Identify which cell holds the provided text, then report its [X, Y] central coordinate. 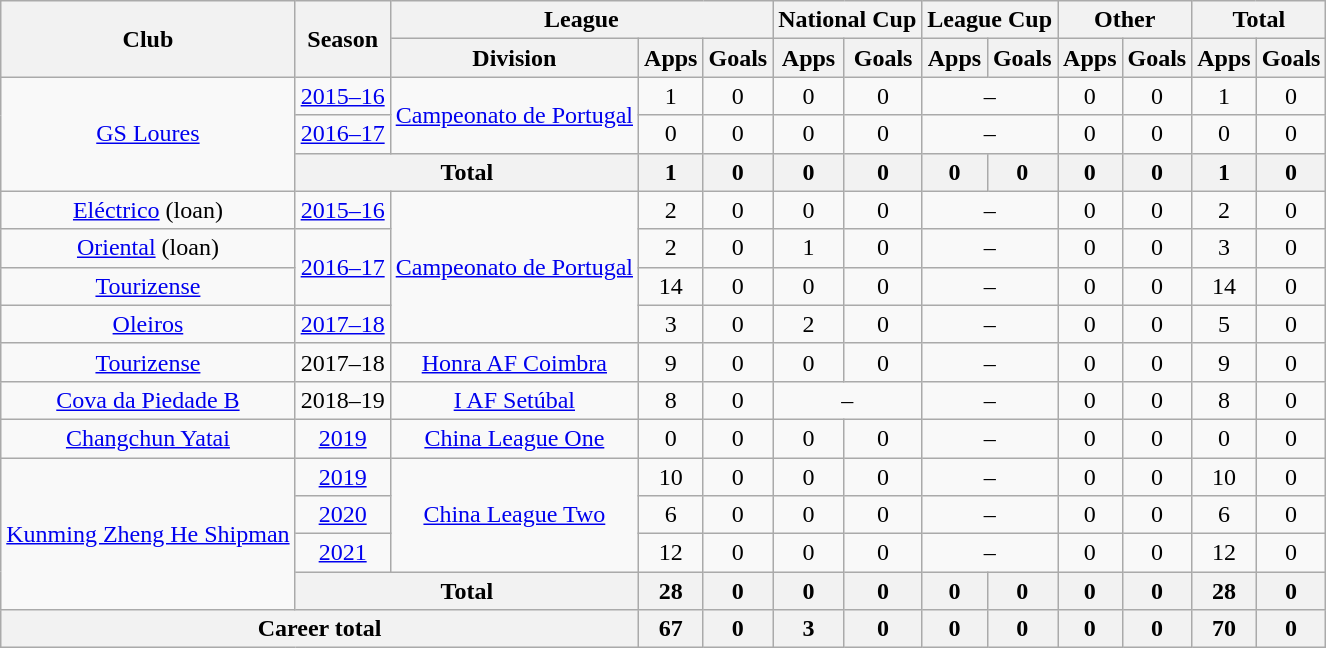
2018–19 [342, 400]
70 [1224, 629]
Honra AF Coimbra [514, 362]
Cova da Piedade B [148, 400]
China League Two [514, 515]
GS Loures [148, 134]
League Cup [990, 20]
National Cup [848, 20]
2020 [342, 515]
China League One [514, 438]
Other [1125, 20]
Season [342, 39]
67 [671, 629]
Kunming Zheng He Shipman [148, 534]
Club [148, 39]
Division [514, 58]
2021 [342, 553]
I AF Setúbal [514, 400]
5 [1224, 324]
Oleiros [148, 324]
Oriental (loan) [148, 248]
League [582, 20]
Eléctrico (loan) [148, 210]
Career total [320, 629]
Changchun Yatai [148, 438]
